Search for the cell housing the specified text and yield its (x, y) center coordinate. 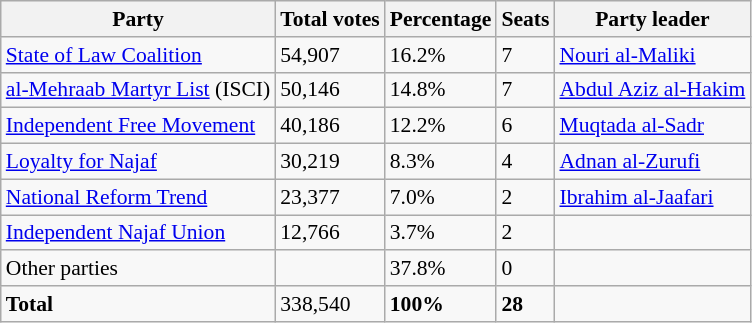
Ibrahim al-Jaafari (652, 197)
12,766 (330, 233)
28 (525, 304)
Adnan al-Zurufi (652, 162)
Loyalty for Najaf (138, 162)
National Reform Trend (138, 197)
40,186 (330, 126)
Other parties (138, 269)
50,146 (330, 90)
54,907 (330, 55)
6 (525, 126)
Independent Free Movement (138, 126)
23,377 (330, 197)
30,219 (330, 162)
12.2% (441, 126)
Total votes (330, 19)
16.2% (441, 55)
14.8% (441, 90)
37.8% (441, 269)
100% (441, 304)
4 (525, 162)
Seats (525, 19)
338,540 (330, 304)
Party (138, 19)
Party leader (652, 19)
0 (525, 269)
Total (138, 304)
Muqtada al-Sadr (652, 126)
Percentage (441, 19)
7.0% (441, 197)
3.7% (441, 233)
al-Mehraab Martyr List (ISCI) (138, 90)
8.3% (441, 162)
Independent Najaf Union (138, 233)
Nouri al-Maliki (652, 55)
State of Law Coalition (138, 55)
Abdul Aziz al-Hakim (652, 90)
